Provide the [X, Y] coordinate of the cell's center where the given text is located.  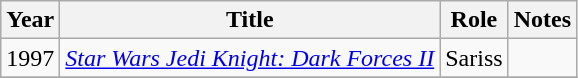
Title [250, 20]
1997 [30, 58]
Notes [542, 20]
Star Wars Jedi Knight: Dark Forces II [250, 58]
Sariss [474, 58]
Role [474, 20]
Year [30, 20]
